Identify which cell holds the provided text, then report its (X, Y) central coordinate. 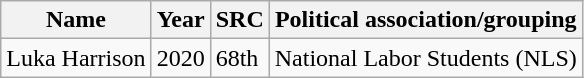
SRC (240, 20)
National Labor Students (NLS) (426, 58)
Luka Harrison (76, 58)
Year (180, 20)
2020 (180, 58)
Political association/grouping (426, 20)
68th (240, 58)
Name (76, 20)
